From the cell containing the given text, extract its center point as (X, Y) coordinate. 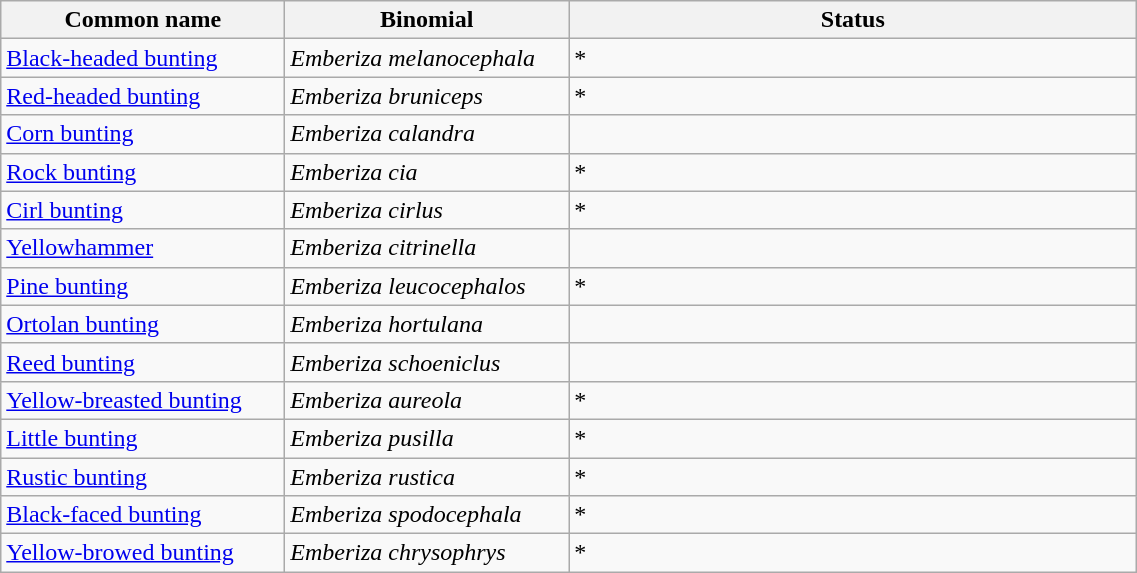
Yellow-browed bunting (143, 553)
Yellowhammer (143, 248)
Pine bunting (143, 286)
Emberiza citrinella (427, 248)
Emberiza calandra (427, 134)
Emberiza cia (427, 172)
Emberiza pusilla (427, 438)
Emberiza bruniceps (427, 96)
Black-faced bunting (143, 515)
Ortolan bunting (143, 324)
Emberiza aureola (427, 400)
Corn bunting (143, 134)
Cirl bunting (143, 210)
Rock bunting (143, 172)
Emberiza chrysophrys (427, 553)
Emberiza hortulana (427, 324)
Black-headed bunting (143, 58)
Emberiza cirlus (427, 210)
Rustic bunting (143, 477)
Common name (143, 20)
Status (853, 20)
Red-headed bunting (143, 96)
Emberiza melanocephala (427, 58)
Emberiza schoeniclus (427, 362)
Yellow-breasted bunting (143, 400)
Reed bunting (143, 362)
Emberiza leucocephalos (427, 286)
Emberiza spodocephala (427, 515)
Emberiza rustica (427, 477)
Binomial (427, 20)
Little bunting (143, 438)
